Identify which cell holds the provided text, then report its [X, Y] central coordinate. 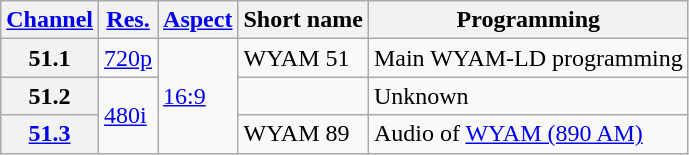
720p [128, 58]
Short name [303, 20]
51.1 [50, 58]
Res. [128, 20]
WYAM 51 [303, 58]
Aspect [198, 20]
Channel [50, 20]
Programming [528, 20]
WYAM 89 [303, 134]
480i [128, 115]
51.3 [50, 134]
16:9 [198, 96]
Main WYAM-LD programming [528, 58]
Unknown [528, 96]
51.2 [50, 96]
Audio of WYAM (890 AM) [528, 134]
